Return the (x, y) coordinate for the center point of the cell that contains the specified text.  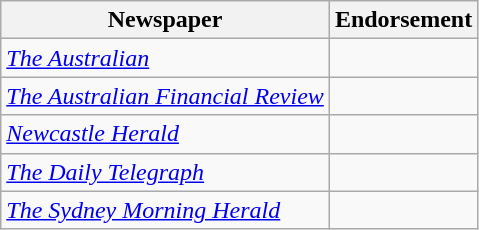
Newcastle Herald (166, 134)
Newspaper (166, 20)
The Sydney Morning Herald (166, 210)
Endorsement (403, 20)
The Daily Telegraph (166, 172)
The Australian (166, 58)
The Australian Financial Review (166, 96)
